Return [x, y] of the center of cell containing provided text 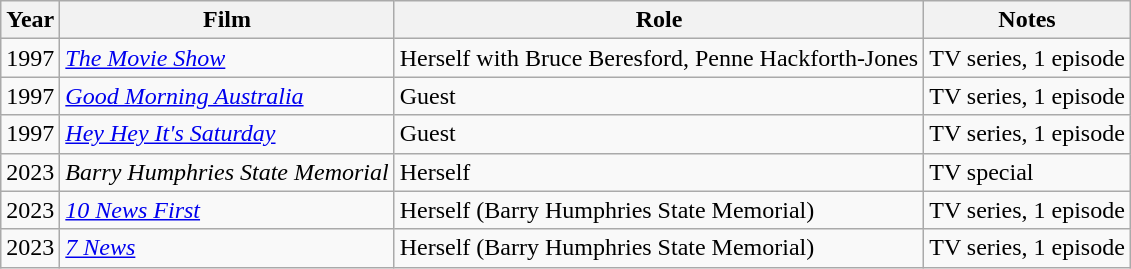
Year [30, 20]
Herself with Bruce Beresford, Penne Hackforth-Jones [659, 58]
Notes [1028, 20]
7 News [227, 248]
10 News First [227, 210]
Film [227, 20]
Good Morning Australia [227, 96]
TV special [1028, 172]
Herself [659, 172]
Role [659, 20]
Barry Humphries State Memorial [227, 172]
Hey Hey It's Saturday [227, 134]
The Movie Show [227, 58]
